From the cell containing the given text, extract its center point as [x, y] coordinate. 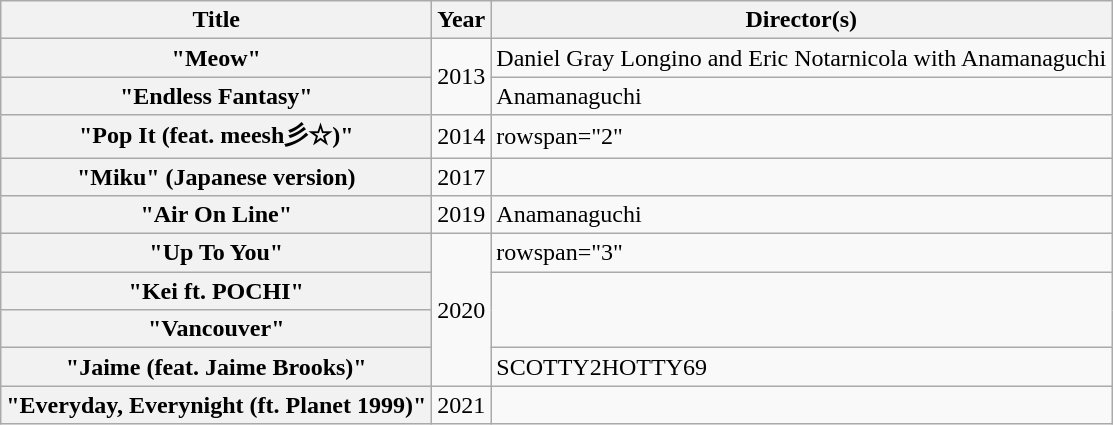
2014 [462, 136]
"Endless Fantasy" [216, 96]
2013 [462, 77]
Director(s) [802, 20]
"Everyday, Everynight (ft. Planet 1999)" [216, 405]
"Miku" (Japanese version) [216, 177]
"Pop It (feat. meesh彡☆)" [216, 136]
"Jaime (feat. Jaime Brooks)" [216, 367]
"Meow" [216, 58]
"Up To You" [216, 253]
2017 [462, 177]
Year [462, 20]
"Kei ft. POCHI" [216, 291]
rowspan="2" [802, 136]
SCOTTY2HOTTY69 [802, 367]
2019 [462, 215]
"Air On Line" [216, 215]
"Vancouver" [216, 329]
Daniel Gray Longino and Eric Notarnicola with Anamanaguchi [802, 58]
2021 [462, 405]
2020 [462, 310]
Title [216, 20]
rowspan="3" [802, 253]
